Extract the (x, y) coordinate from the center of the cell holding the provided text.  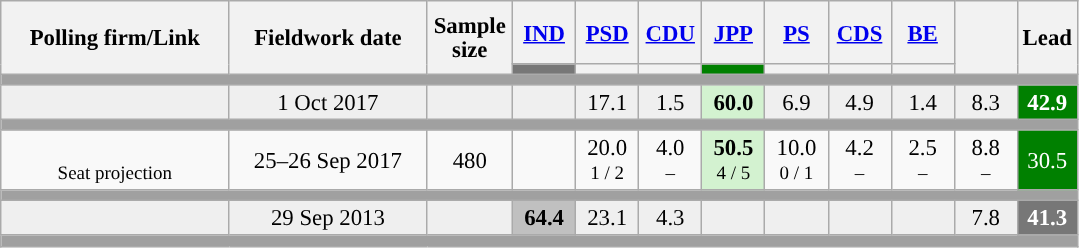
Fieldwork date (328, 38)
50.54 / 5 (734, 160)
PSD (608, 32)
Seat projection (115, 160)
2.5– (922, 160)
CDU (670, 32)
4.0– (670, 160)
8.3 (986, 102)
10.00 / 1 (796, 160)
Lead (1047, 38)
23.1 (608, 218)
1.4 (922, 102)
1.5 (670, 102)
1 Oct 2017 (328, 102)
BE (922, 32)
8.8– (986, 160)
30.5 (1047, 160)
IND (544, 32)
20.01 / 2 (608, 160)
4.9 (860, 102)
JPP (734, 32)
60.0 (734, 102)
4.2– (860, 160)
29 Sep 2013 (328, 218)
CDS (860, 32)
4.3 (670, 218)
64.4 (544, 218)
Polling firm/Link (115, 38)
6.9 (796, 102)
7.8 (986, 218)
42.9 (1047, 102)
17.1 (608, 102)
PS (796, 32)
41.3 (1047, 218)
25–26 Sep 2017 (328, 160)
Sample size (470, 38)
480 (470, 160)
